Search for the cell housing the specified text and yield its (x, y) center coordinate. 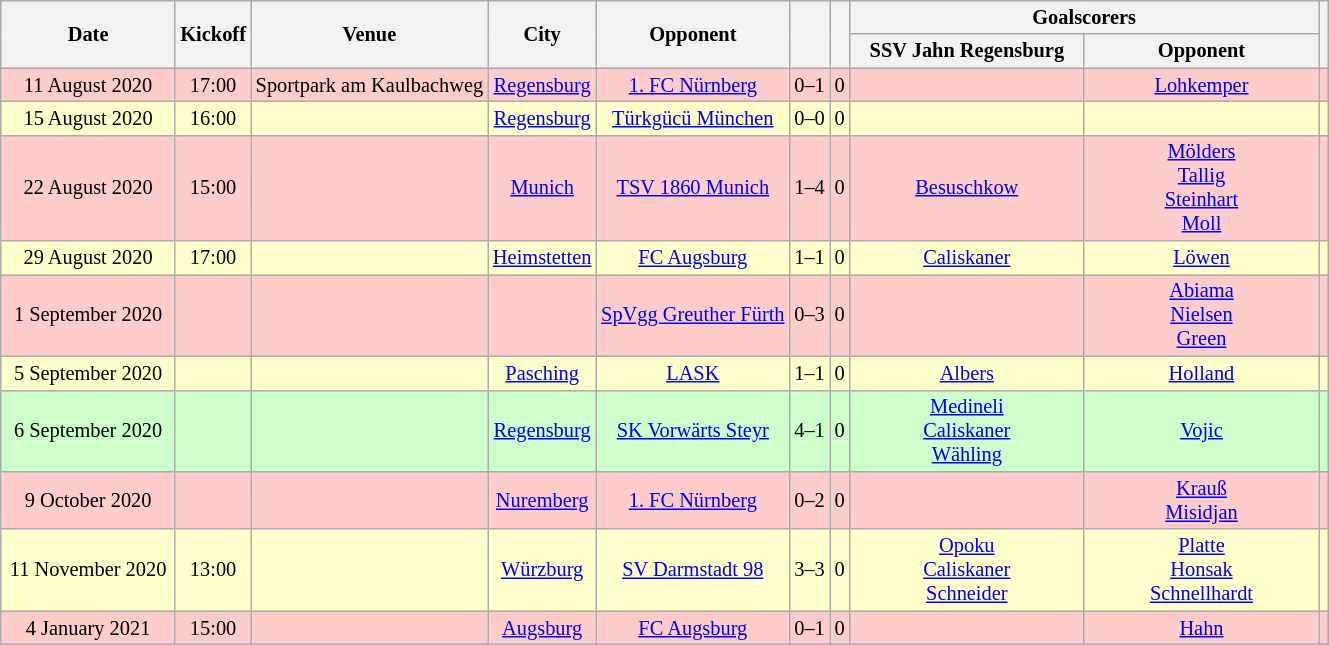
SK Vorwärts Steyr (692, 431)
Date (88, 34)
Goalscorers (1084, 17)
16:00 (212, 118)
SpVgg Greuther Fürth (692, 315)
Mölders Tallig Steinhart Moll (1202, 188)
0–3 (809, 315)
4 January 2021 (88, 628)
Medineli Caliskaner Wähling (966, 431)
0–0 (809, 118)
Caliskaner (966, 258)
Munich (542, 188)
3–3 (809, 570)
Löwen (1202, 258)
Opoku Caliskaner Schneider (966, 570)
TSV 1860 Munich (692, 188)
5 September 2020 (88, 373)
Platte Honsak Schnellhardt (1202, 570)
Würzburg (542, 570)
22 August 2020 (88, 188)
Albers (966, 373)
Besuschkow (966, 188)
SV Darmstadt 98 (692, 570)
Hahn (1202, 628)
LASK (692, 373)
Sportpark am Kaulbachweg (370, 85)
1–4 (809, 188)
9 October 2020 (88, 500)
Lohkemper (1202, 85)
11 November 2020 (88, 570)
4–1 (809, 431)
Kickoff (212, 34)
Venue (370, 34)
13:00 (212, 570)
City (542, 34)
Heimstetten (542, 258)
Nuremberg (542, 500)
11 August 2020 (88, 85)
0–2 (809, 500)
29 August 2020 (88, 258)
Türkgücü München (692, 118)
Abiama Nielsen Green (1202, 315)
Holland (1202, 373)
6 September 2020 (88, 431)
SSV Jahn Regensburg (966, 51)
Pasching (542, 373)
Augsburg (542, 628)
1 September 2020 (88, 315)
Vojic (1202, 431)
Krauß Misidjan (1202, 500)
15 August 2020 (88, 118)
